From the cell containing the given text, extract its center point as (X, Y) coordinate. 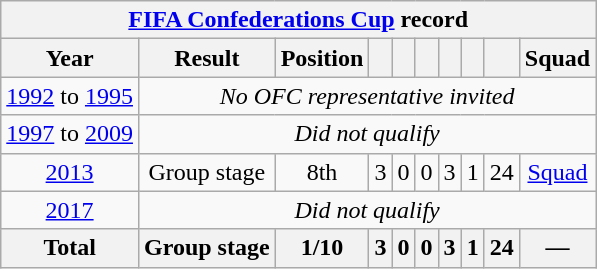
2013 (70, 172)
1992 to 1995 (70, 96)
— (557, 248)
Result (206, 58)
1/10 (322, 248)
2017 (70, 210)
No OFC representative invited (366, 96)
FIFA Confederations Cup record (298, 20)
Total (70, 248)
Year (70, 58)
1997 to 2009 (70, 134)
Position (322, 58)
8th (322, 172)
